Identify which cell holds the provided text, then report its [X, Y] central coordinate. 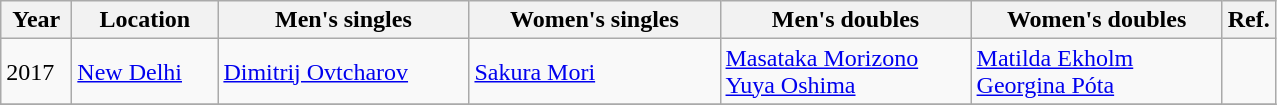
New Delhi [145, 72]
Women's doubles [1096, 20]
Men's singles [344, 20]
Ref. [1248, 20]
Masataka Morizono Yuya Oshima [846, 72]
Men's doubles [846, 20]
Dimitrij Ovtcharov [344, 72]
Matilda Ekholm Georgina Póta [1096, 72]
Year [36, 20]
Location [145, 20]
Women's singles [594, 20]
Sakura Mori [594, 72]
2017 [36, 72]
